Return [x, y] of the center of cell containing provided text 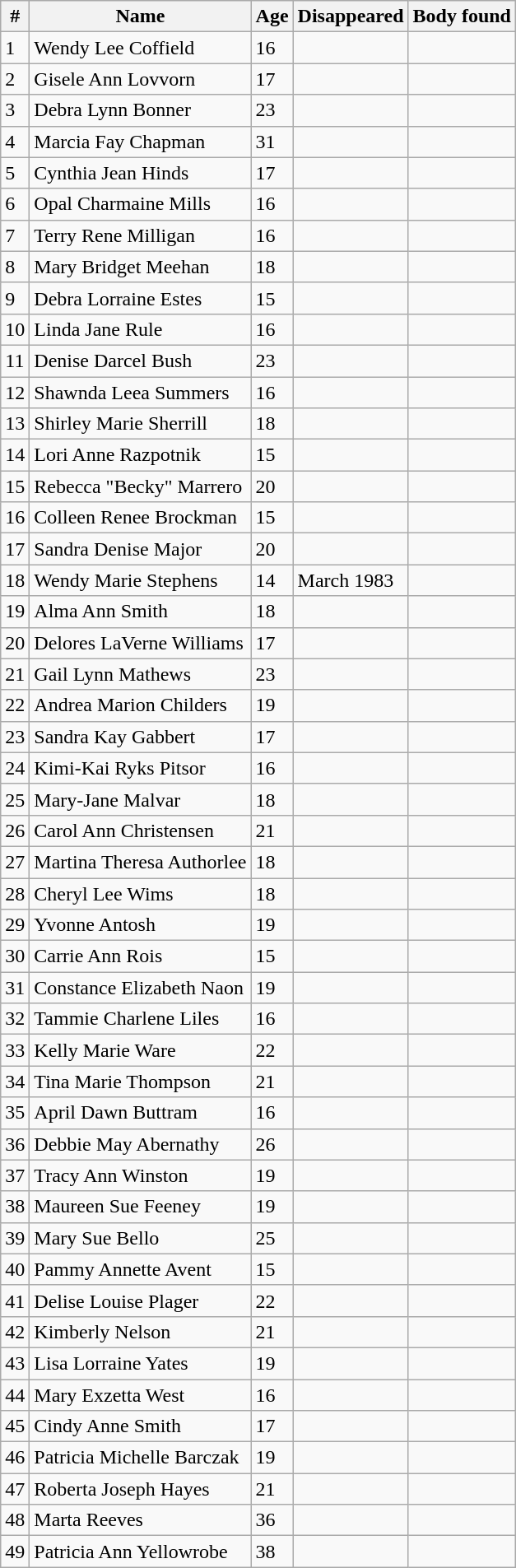
Shawnda Leea Summers [140, 393]
Maureen Sue Feeney [140, 1207]
# [15, 16]
37 [15, 1175]
33 [15, 1050]
Denise Darcel Bush [140, 361]
Kimberly Nelson [140, 1332]
Disappeared [351, 16]
Carrie Ann Rois [140, 956]
April Dawn Buttram [140, 1113]
9 [15, 298]
Name [140, 16]
Mary Bridget Meehan [140, 267]
4 [15, 142]
Marta Reeves [140, 1520]
44 [15, 1395]
47 [15, 1489]
Sandra Denise Major [140, 549]
Delores LaVerne Williams [140, 643]
Lisa Lorraine Yates [140, 1363]
Patricia Michelle Barczak [140, 1458]
Gail Lynn Mathews [140, 674]
46 [15, 1458]
45 [15, 1426]
Delise Louise Plager [140, 1300]
3 [15, 110]
Tina Marie Thompson [140, 1082]
Cheryl Lee Wims [140, 893]
29 [15, 925]
Alma Ann Smith [140, 612]
Sandra Kay Gabbert [140, 737]
Marcia Fay Chapman [140, 142]
35 [15, 1113]
Pammy Annette Avent [140, 1269]
Mary Sue Bello [140, 1238]
2 [15, 79]
March 1983 [351, 580]
42 [15, 1332]
1 [15, 48]
49 [15, 1552]
Linda Jane Rule [140, 329]
Opal Charmaine Mills [140, 204]
41 [15, 1300]
43 [15, 1363]
28 [15, 893]
Cindy Anne Smith [140, 1426]
Cynthia Jean Hinds [140, 173]
11 [15, 361]
Roberta Joseph Hayes [140, 1489]
Mary-Jane Malvar [140, 799]
Terry Rene Milligan [140, 235]
Debra Lynn Bonner [140, 110]
7 [15, 235]
12 [15, 393]
39 [15, 1238]
34 [15, 1082]
Age [272, 16]
Kimi-Kai Ryks Pitsor [140, 768]
Wendy Lee Coffield [140, 48]
Tracy Ann Winston [140, 1175]
Wendy Marie Stephens [140, 580]
5 [15, 173]
Martina Theresa Authorlee [140, 862]
Yvonne Antosh [140, 925]
Body found [462, 16]
8 [15, 267]
Colleen Renee Brockman [140, 518]
Rebecca "Becky" Marrero [140, 486]
24 [15, 768]
Kelly Marie Ware [140, 1050]
Mary Exzetta West [140, 1395]
32 [15, 1019]
13 [15, 424]
Constance Elizabeth Naon [140, 988]
30 [15, 956]
Shirley Marie Sherrill [140, 424]
Carol Ann Christensen [140, 831]
Gisele Ann Lovvorn [140, 79]
Debra Lorraine Estes [140, 298]
10 [15, 329]
Andrea Marion Childers [140, 705]
Debbie May Abernathy [140, 1144]
Tammie Charlene Liles [140, 1019]
6 [15, 204]
Lori Anne Razpotnik [140, 455]
40 [15, 1269]
27 [15, 862]
48 [15, 1520]
Patricia Ann Yellowrobe [140, 1552]
